Determine the (x, y) coordinate at the center of the cell enclosing the given text.  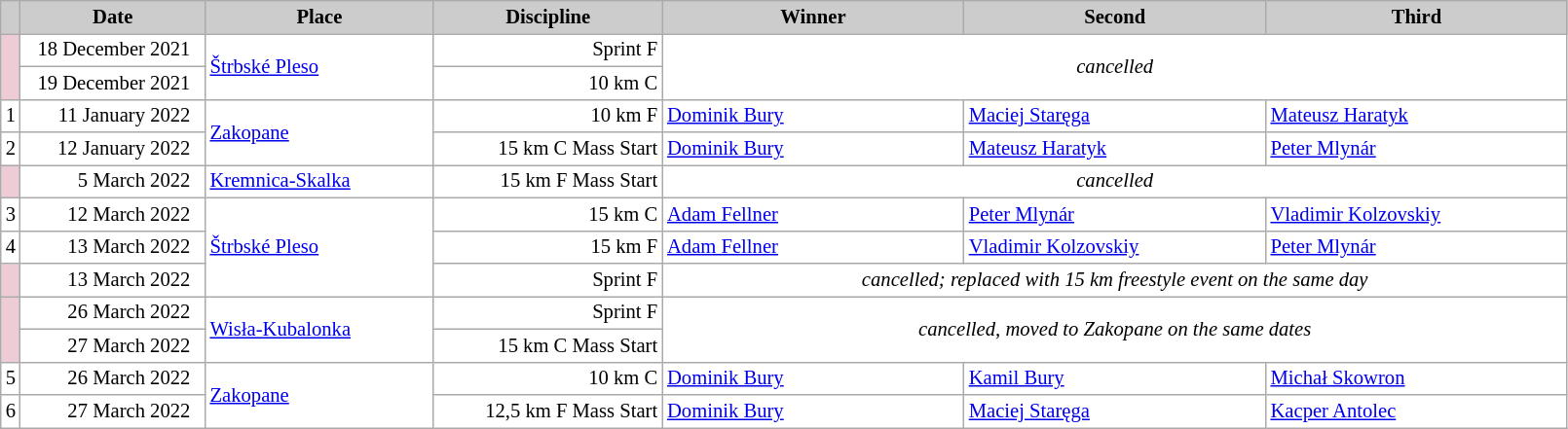
Kremnica-Skalka (319, 181)
18 December 2021 (113, 50)
10 km F (547, 116)
15 km F (547, 247)
12 March 2022 (113, 214)
Winner (813, 17)
6 (11, 411)
1 (11, 116)
Kacper Antolec (1417, 411)
Michał Skowron (1417, 378)
11 January 2022 (113, 116)
12,5 km F Mass Start (547, 411)
15 km F Mass Start (547, 181)
Second (1115, 17)
5 (11, 378)
cancelled, moved to Zakopane on the same dates (1114, 329)
19 December 2021 (113, 83)
4 (11, 247)
cancelled; replaced with 15 km freestyle event on the same day (1114, 279)
Wisła-Kubalonka (319, 329)
15 km C (547, 214)
5 March 2022 (113, 181)
3 (11, 214)
Date (113, 17)
12 January 2022 (113, 149)
Kamil Bury (1115, 378)
Place (319, 17)
Discipline (547, 17)
Third (1417, 17)
2 (11, 149)
